Extract the (X, Y) coordinate from the center of the cell holding the provided text.  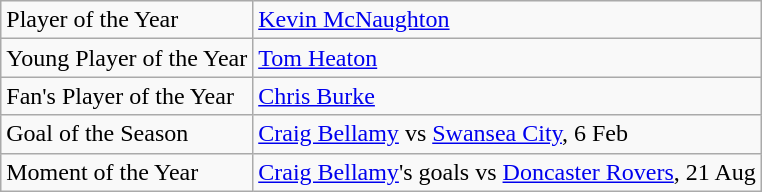
Kevin McNaughton (508, 20)
Player of the Year (127, 20)
Moment of the Year (127, 172)
Tom Heaton (508, 58)
Fan's Player of the Year (127, 96)
Young Player of the Year (127, 58)
Chris Burke (508, 96)
Craig Bellamy's goals vs Doncaster Rovers, 21 Aug (508, 172)
Craig Bellamy vs Swansea City, 6 Feb (508, 134)
Goal of the Season (127, 134)
